Scan for the cell matching the given text and deliver its [x, y] coordinate at center. 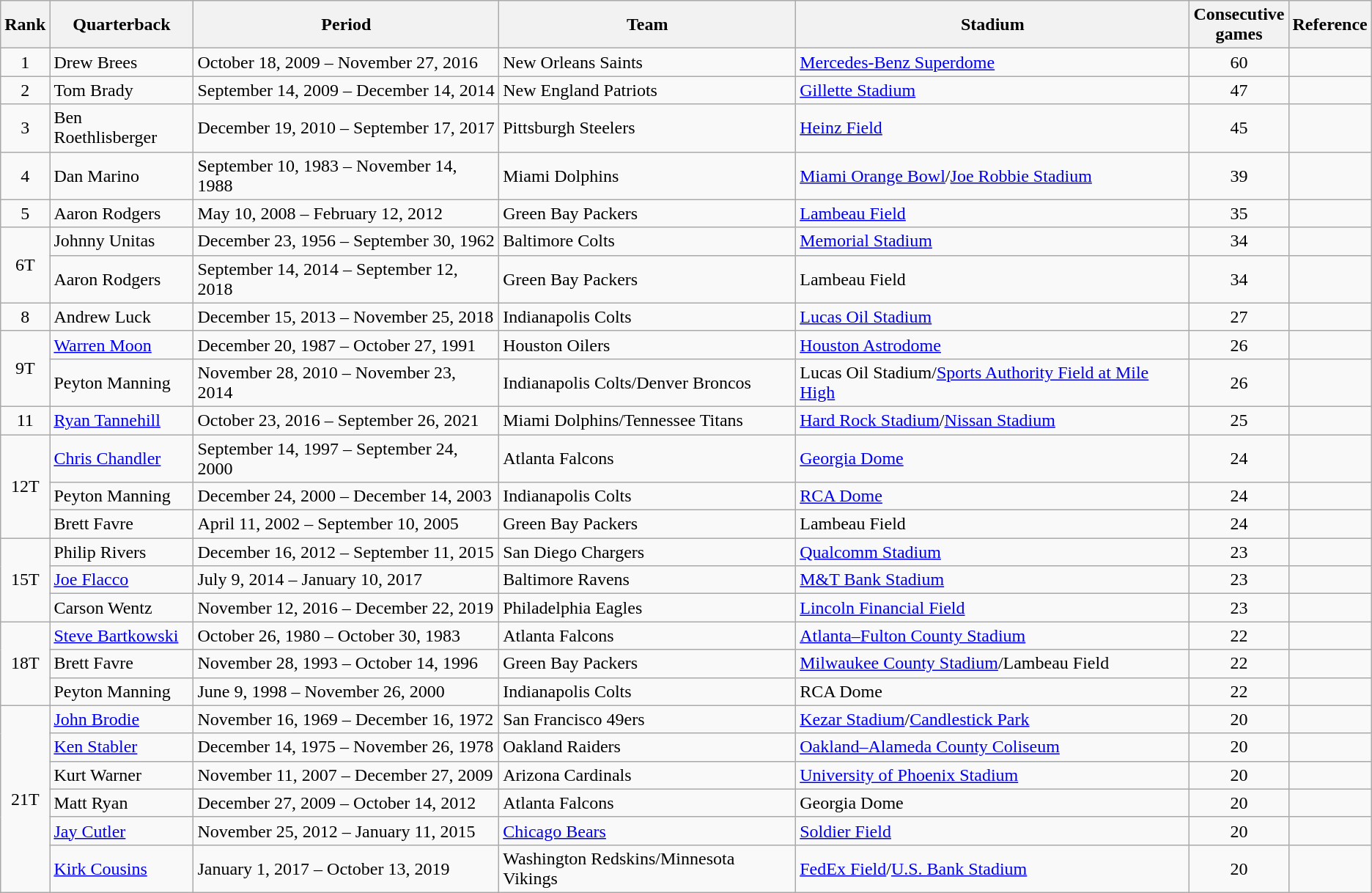
December 15, 2013 – November 25, 2018 [346, 317]
Chicago Bears [648, 831]
Philadelphia Eagles [648, 608]
5 [25, 213]
Oakland Raiders [648, 747]
San Francisco 49ers [648, 719]
November 25, 2012 – January 11, 2015 [346, 831]
Quarterback [122, 25]
Team [648, 25]
December 14, 1975 – November 26, 1978 [346, 747]
25 [1239, 420]
December 27, 2009 – October 14, 2012 [346, 803]
Pittsburgh Steelers [648, 128]
July 9, 2014 – January 10, 2017 [346, 580]
Heinz Field [992, 128]
FedEx Field/U.S. Bank Stadium [992, 868]
October 26, 1980 – October 30, 1983 [346, 636]
9T [25, 368]
39 [1239, 176]
Kirk Cousins [122, 868]
15T [25, 580]
Joe Flacco [122, 580]
Steve Bartkowski [122, 636]
1 [25, 62]
December 19, 2010 – September 17, 2017 [346, 128]
December 23, 1956 – September 30, 1962 [346, 241]
Soldier Field [992, 831]
4 [25, 176]
Tom Brady [122, 90]
Oakland–Alameda County Coliseum [992, 747]
Ken Stabler [122, 747]
San Diego Chargers [648, 552]
45 [1239, 128]
Washington Redskins/Minnesota Vikings [648, 868]
Stadium [992, 25]
Philip Rivers [122, 552]
Arizona Cardinals [648, 775]
September 10, 1983 – November 14, 1988 [346, 176]
6T [25, 265]
May 10, 2008 – February 12, 2012 [346, 213]
November 11, 2007 – December 27, 2009 [346, 775]
2 [25, 90]
September 14, 1997 – September 24, 2000 [346, 457]
Mercedes-Benz Superdome [992, 62]
60 [1239, 62]
Baltimore Ravens [648, 580]
Kurt Warner [122, 775]
November 28, 1993 – October 14, 1996 [346, 664]
Matt Ryan [122, 803]
October 18, 2009 – November 27, 2016 [346, 62]
Drew Brees [122, 62]
November 16, 1969 – December 16, 1972 [346, 719]
Chris Chandler [122, 457]
Warren Moon [122, 345]
Ben Roethlisberger [122, 128]
January 1, 2017 – October 13, 2019 [346, 868]
December 16, 2012 – September 11, 2015 [346, 552]
Baltimore Colts [648, 241]
21T [25, 799]
47 [1239, 90]
8 [25, 317]
December 24, 2000 – December 14, 2003 [346, 496]
Dan Marino [122, 176]
November 12, 2016 – December 22, 2019 [346, 608]
12T [25, 485]
Lucas Oil Stadium [992, 317]
Indianapolis Colts/Denver Broncos [648, 383]
Johnny Unitas [122, 241]
Qualcomm Stadium [992, 552]
November 28, 2010 – November 23, 2014 [346, 383]
New Orleans Saints [648, 62]
New England Patriots [648, 90]
Period [346, 25]
October 23, 2016 – September 26, 2021 [346, 420]
Milwaukee County Stadium/Lambeau Field [992, 664]
Ryan Tannehill [122, 420]
M&T Bank Stadium [992, 580]
27 [1239, 317]
11 [25, 420]
Andrew Luck [122, 317]
April 11, 2002 – September 10, 2005 [346, 524]
3 [25, 128]
Lincoln Financial Field [992, 608]
Miami Orange Bowl/Joe Robbie Stadium [992, 176]
Reference [1329, 25]
September 14, 2014 – September 12, 2018 [346, 279]
Gillette Stadium [992, 90]
Houston Astrodome [992, 345]
Atlanta–Fulton County Stadium [992, 636]
Miami Dolphins/Tennessee Titans [648, 420]
Consecutivegames [1239, 25]
June 9, 1998 – November 26, 2000 [346, 691]
Carson Wentz [122, 608]
Hard Rock Stadium/Nissan Stadium [992, 420]
Jay Cutler [122, 831]
Memorial Stadium [992, 241]
John Brodie [122, 719]
December 20, 1987 – October 27, 1991 [346, 345]
Lucas Oil Stadium/Sports Authority Field at Mile High [992, 383]
University of Phoenix Stadium [992, 775]
Kezar Stadium/Candlestick Park [992, 719]
Houston Oilers [648, 345]
September 14, 2009 – December 14, 2014 [346, 90]
35 [1239, 213]
18T [25, 664]
Rank [25, 25]
Miami Dolphins [648, 176]
